Determine the (x, y) coordinate at the center of the cell enclosing the given text.  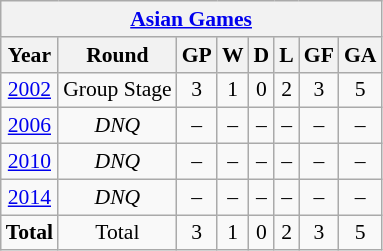
GA (360, 55)
D (262, 55)
GF (319, 55)
Asian Games (192, 19)
2006 (30, 126)
L (286, 55)
2014 (30, 197)
Round (118, 55)
2002 (30, 90)
Group Stage (118, 90)
Year (30, 55)
2010 (30, 162)
GP (197, 55)
W (233, 55)
